Identify which cell holds the provided text, then report its (X, Y) central coordinate. 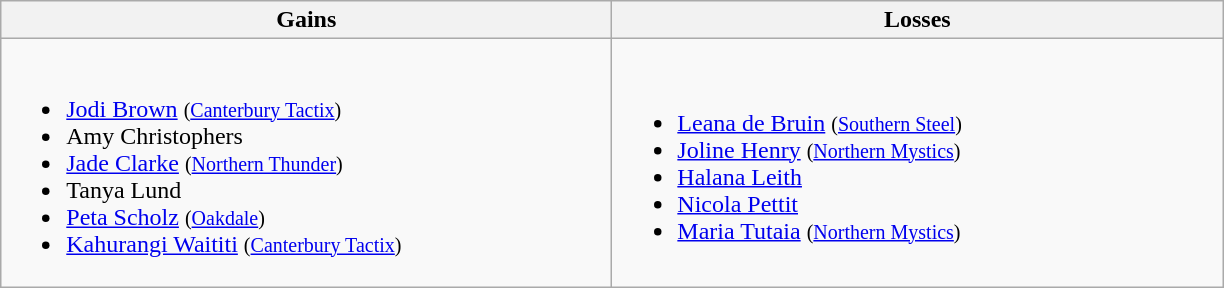
Jodi Brown (Canterbury Tactix) Amy ChristophersJade Clarke (Northern Thunder) Tanya LundPeta Scholz (Oakdale) Kahurangi Waititi (Canterbury Tactix) (306, 163)
Leana de Bruin (Southern Steel) Joline Henry (Northern Mystics) Halana LeithNicola PettitMaria Tutaia (Northern Mystics) (918, 163)
Gains (306, 20)
Losses (918, 20)
